Locate the cell with the specified text and output its (x, y) center coordinate. 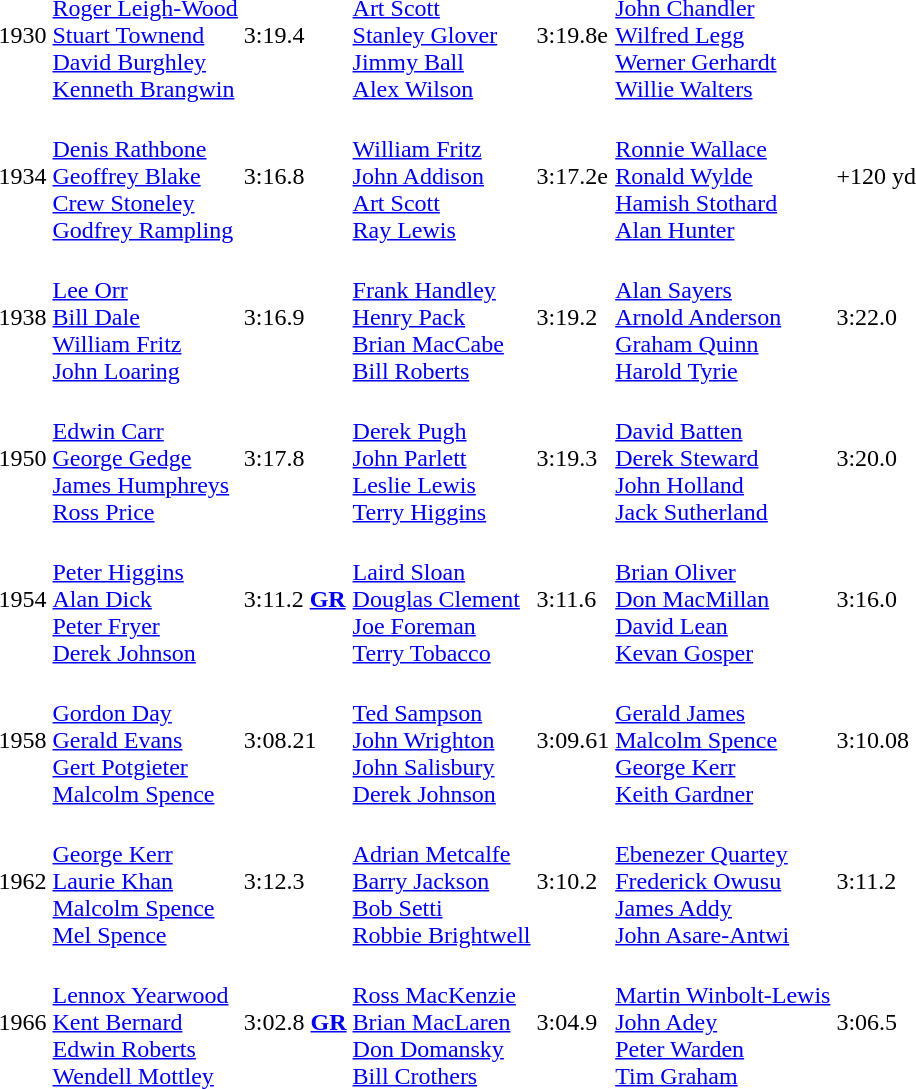
3:08.21 (295, 740)
3:10.2 (573, 881)
Adrian MetcalfeBarry JacksonBob SettiRobbie Brightwell (442, 881)
Edwin CarrGeorge GedgeJames HumphreysRoss Price (145, 458)
3:09.61 (573, 740)
Lee OrrBill DaleWilliam FritzJohn Loaring (145, 317)
Gerald JamesMalcolm SpenceGeorge KerrKeith Gardner (723, 740)
Denis RathboneGeoffrey BlakeCrew StoneleyGodfrey Rampling (145, 176)
Brian OliverDon MacMillanDavid LeanKevan Gosper (723, 599)
Derek PughJohn ParlettLeslie LewisTerry Higgins (442, 458)
Ebenezer QuarteyFrederick OwusuJames AddyJohn Asare-Antwi (723, 881)
Alan SayersArnold AndersonGraham QuinnHarold Tyrie (723, 317)
3:19.3 (573, 458)
3:17.2e (573, 176)
Laird SloanDouglas ClementJoe ForemanTerry Tobacco (442, 599)
3:12.3 (295, 881)
David BattenDerek StewardJohn HollandJack Sutherland (723, 458)
3:16.8 (295, 176)
Gordon DayGerald EvansGert PotgieterMalcolm Spence (145, 740)
Ronnie WallaceRonald WyldeHamish StothardAlan Hunter (723, 176)
3:16.9 (295, 317)
Frank HandleyHenry PackBrian MacCabeBill Roberts (442, 317)
Ted SampsonJohn WrightonJohn SalisburyDerek Johnson (442, 740)
3:11.2 GR (295, 599)
3:19.2 (573, 317)
Peter HigginsAlan DickPeter FryerDerek Johnson (145, 599)
3:17.8 (295, 458)
George KerrLaurie KhanMalcolm SpenceMel Spence (145, 881)
3:11.6 (573, 599)
William FritzJohn AddisonArt ScottRay Lewis (442, 176)
